Extract the (x, y) coordinate from the center of the cell holding the provided text.  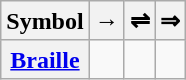
⇌ (140, 21)
Symbol (45, 21)
Braille (45, 59)
⇒ (170, 21)
→ (106, 21)
